Search for the cell housing the specified text and yield its [X, Y] center coordinate. 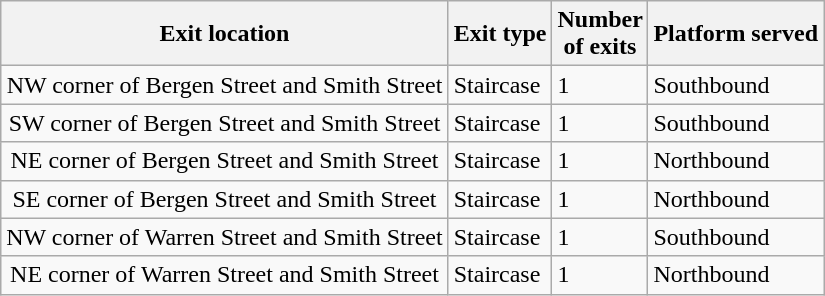
NE corner of Warren Street and Smith Street [224, 275]
Exit type [500, 34]
NW corner of Warren Street and Smith Street [224, 237]
NE corner of Bergen Street and Smith Street [224, 161]
SW corner of Bergen Street and Smith Street [224, 123]
SE corner of Bergen Street and Smith Street [224, 199]
Number of exits [600, 34]
Exit location [224, 34]
Platform served [736, 34]
NW corner of Bergen Street and Smith Street [224, 85]
